Extract the [X, Y] coordinate from the center of the cell holding the provided text.  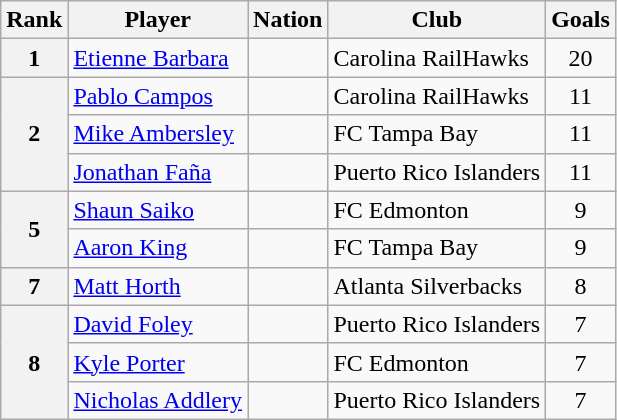
Goals [581, 20]
Mike Ambersley [158, 134]
Atlanta Silverbacks [437, 286]
Matt Horth [158, 286]
David Foley [158, 324]
Jonathan Faña [158, 172]
Pablo Campos [158, 96]
Club [437, 20]
Nation [288, 20]
Etienne Barbara [158, 58]
Nicholas Addlery [158, 400]
2 [34, 134]
1 [34, 58]
20 [581, 58]
Shaun Saiko [158, 210]
Player [158, 20]
5 [34, 229]
Kyle Porter [158, 362]
Rank [34, 20]
Aaron King [158, 248]
